Identify which cell holds the provided text, then report its (X, Y) central coordinate. 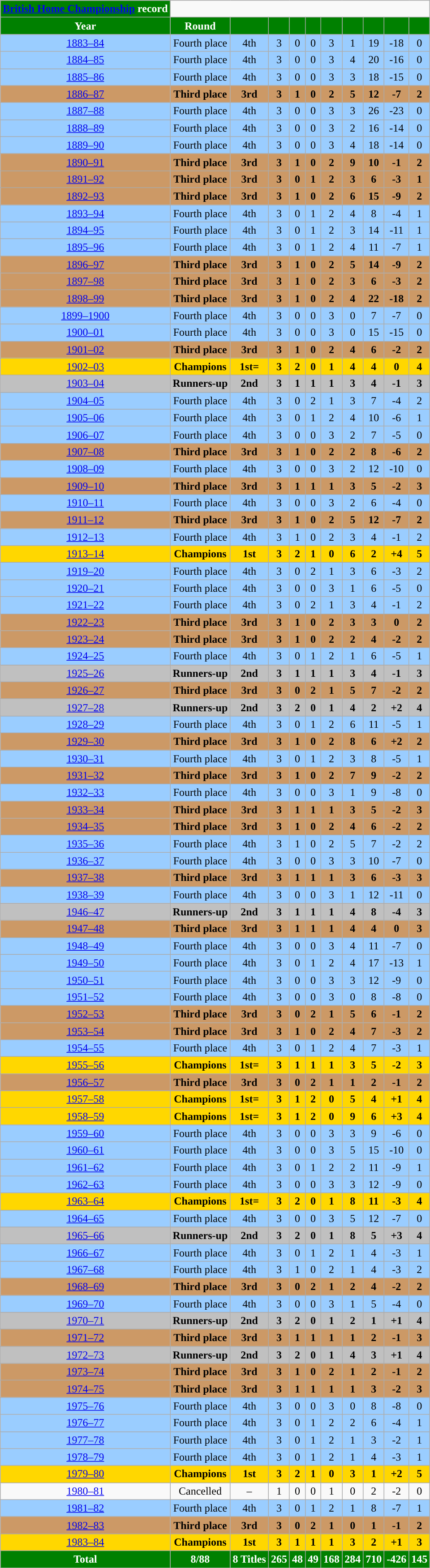
1982–83 (85, 1525)
1954–55 (85, 1048)
-13 (397, 963)
1905–06 (85, 418)
1981–82 (85, 1508)
1900–01 (85, 333)
1924–25 (85, 656)
1902–03 (85, 367)
1927–28 (85, 707)
1934–35 (85, 827)
1955–56 (85, 1065)
-16 (397, 60)
26 (374, 111)
1896–97 (85, 265)
-426 (397, 1559)
1910–11 (85, 503)
1931–32 (85, 776)
1925–26 (85, 673)
168 (331, 1559)
1977–78 (85, 1440)
1950–51 (85, 980)
1970–71 (85, 1321)
1968–69 (85, 1286)
22 (374, 299)
Year (85, 26)
1932–33 (85, 793)
1961–62 (85, 1167)
145 (419, 1559)
1958–59 (85, 1116)
1909–10 (85, 486)
48 (297, 1559)
16 (374, 128)
1894–95 (85, 231)
265 (279, 1559)
1963–64 (85, 1201)
1887–88 (85, 111)
1971–72 (85, 1338)
1953–54 (85, 1031)
1948–49 (85, 946)
1976–77 (85, 1423)
1979–80 (85, 1474)
1888–89 (85, 128)
1966–67 (85, 1252)
1935–36 (85, 844)
1923–24 (85, 639)
1946–47 (85, 912)
1884–85 (85, 60)
1969–70 (85, 1304)
1901–02 (85, 350)
1919–20 (85, 571)
1904–05 (85, 401)
1893–94 (85, 214)
1930–31 (85, 759)
1974–75 (85, 1389)
1938–39 (85, 895)
1936–37 (85, 861)
1933–34 (85, 810)
1883–84 (85, 43)
+4 (397, 554)
1908–09 (85, 469)
1907–08 (85, 452)
1929–30 (85, 741)
19 (374, 43)
1980–81 (85, 1491)
1889–90 (85, 145)
Cancelled (200, 1491)
1890–91 (85, 162)
1983–84 (85, 1542)
20 (374, 60)
1906–07 (85, 435)
1892–93 (85, 196)
8 Titles (249, 1559)
1967–68 (85, 1269)
– (249, 1491)
1975–76 (85, 1406)
1928–29 (85, 724)
1956–57 (85, 1082)
British Home Championship record (85, 9)
1903–04 (85, 384)
1926–27 (85, 690)
1922–23 (85, 622)
Total (85, 1559)
284 (353, 1559)
1913–14 (85, 554)
1898–99 (85, 299)
1895–96 (85, 248)
8/88 (200, 1559)
1957–58 (85, 1099)
1949–50 (85, 963)
1965–66 (85, 1235)
1899–1900 (85, 316)
1921–22 (85, 605)
1960–61 (85, 1150)
1911–12 (85, 520)
1885–86 (85, 77)
-23 (397, 111)
1962–63 (85, 1184)
1952–53 (85, 1014)
1912–13 (85, 537)
1920–21 (85, 588)
1891–92 (85, 179)
1886–87 (85, 94)
49 (313, 1559)
710 (374, 1559)
1959–60 (85, 1133)
1964–65 (85, 1218)
1897–98 (85, 282)
1972–73 (85, 1355)
1978–79 (85, 1457)
1947–48 (85, 929)
17 (374, 963)
1973–74 (85, 1372)
1937–38 (85, 878)
1951–52 (85, 997)
Round (200, 26)
